Determine the [x, y] coordinate at the center of the cell enclosing the given text.  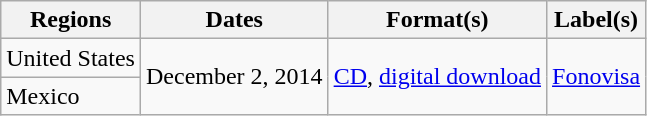
Format(s) [437, 20]
Dates [234, 20]
Regions [71, 20]
Mexico [71, 96]
Label(s) [596, 20]
CD, digital download [437, 77]
December 2, 2014 [234, 77]
Fonovisa [596, 77]
United States [71, 58]
